Find where the given text appears and provide that cell's center as (x, y) coordinate. 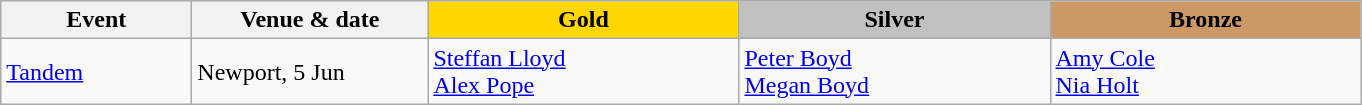
Newport, 5 Jun (310, 72)
Silver (894, 20)
Amy ColeNia Holt (1206, 72)
Tandem (96, 72)
Steffan LloydAlex Pope (584, 72)
Event (96, 20)
Bronze (1206, 20)
Gold (584, 20)
Peter BoydMegan Boyd (894, 72)
Venue & date (310, 20)
